Identify which cell holds the provided text, then report its [x, y] central coordinate. 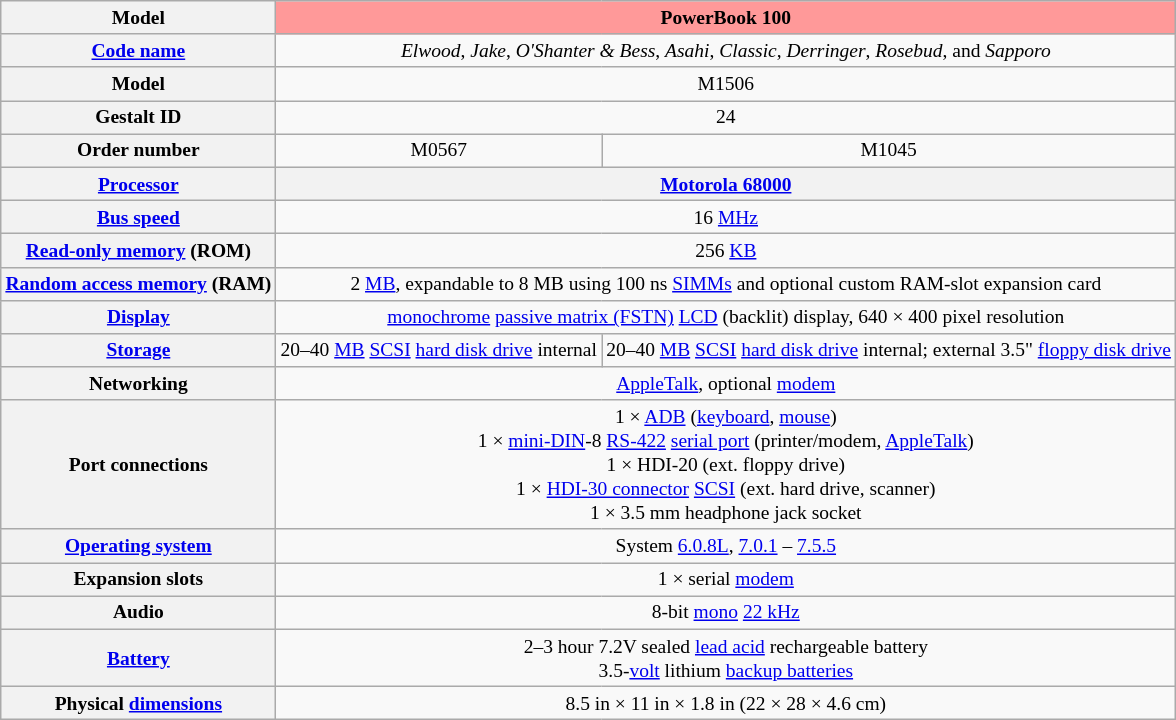
Networking [138, 384]
2–3 hour 7.2V sealed lead acid rechargeable battery3.5-volt lithium backup batteries [726, 658]
256 KB [726, 250]
M0567 [439, 150]
Port connections [138, 464]
Operating system [138, 546]
AppleTalk, optional modem [726, 384]
M1506 [726, 84]
24 [726, 118]
Bus speed [138, 216]
Physical dimensions [138, 704]
monochrome passive matrix (FSTN) LCD (backlit) display, 640 × 400 pixel resolution [726, 316]
Processor [138, 184]
Battery [138, 658]
Random access memory (RAM) [138, 284]
Audio [138, 612]
Storage [138, 350]
Order number [138, 150]
PowerBook 100 [726, 18]
M1045 [889, 150]
8-bit mono 22 kHz [726, 612]
Read-only memory (ROM) [138, 250]
System 6.0.8L, 7.0.1 – 7.5.5 [726, 546]
Display [138, 316]
16 MHz [726, 216]
Gestalt ID [138, 118]
Motorola 68000 [726, 184]
20–40 MB SCSI hard disk drive internal [439, 350]
1 × serial modem [726, 580]
Elwood, Jake, O'Shanter & Bess, Asahi, Classic, Derringer, Rosebud, and Sapporo [726, 50]
8.5 in × 11 in × 1.8 in (22 × 28 × 4.6 cm) [726, 704]
20–40 MB SCSI hard disk drive internal; external 3.5" floppy disk drive [889, 350]
2 MB, expandable to 8 MB using 100 ns SIMMs and optional custom RAM-slot expansion card [726, 284]
Expansion slots [138, 580]
Code name [138, 50]
